Provide the [X, Y] coordinate of the cell's center where the given text is located.  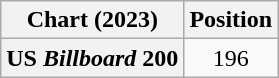
196 [231, 58]
Position [231, 20]
Chart (2023) [92, 20]
US Billboard 200 [92, 58]
